Capture the cell that displays the provided text and extract its (X, Y) central coordinate. 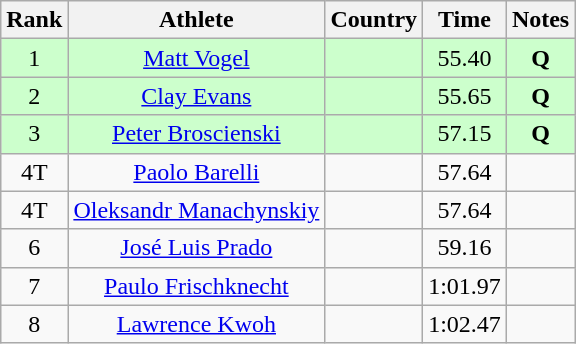
7 (34, 286)
1:02.47 (465, 324)
Matt Vogel (196, 58)
6 (34, 248)
8 (34, 324)
57.15 (465, 134)
55.65 (465, 96)
Rank (34, 20)
Peter Broscienski (196, 134)
Clay Evans (196, 96)
1:01.97 (465, 286)
Country (374, 20)
Notes (540, 20)
3 (34, 134)
Paulo Frischknecht (196, 286)
Athlete (196, 20)
55.40 (465, 58)
Lawrence Kwoh (196, 324)
José Luis Prado (196, 248)
1 (34, 58)
Paolo Barelli (196, 172)
Time (465, 20)
2 (34, 96)
Oleksandr Manachynskiy (196, 210)
59.16 (465, 248)
